Provide the [X, Y] coordinate of the cell's center where the given text is located.  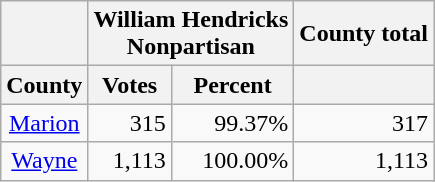
Wayne [44, 161]
County total [364, 34]
County [44, 85]
William HendricksNonpartisan [191, 34]
317 [364, 123]
99.37% [232, 123]
Marion [44, 123]
315 [130, 123]
Votes [130, 85]
Percent [232, 85]
100.00% [232, 161]
